Output the [X, Y] coordinate of the center of the cell containing the given text.  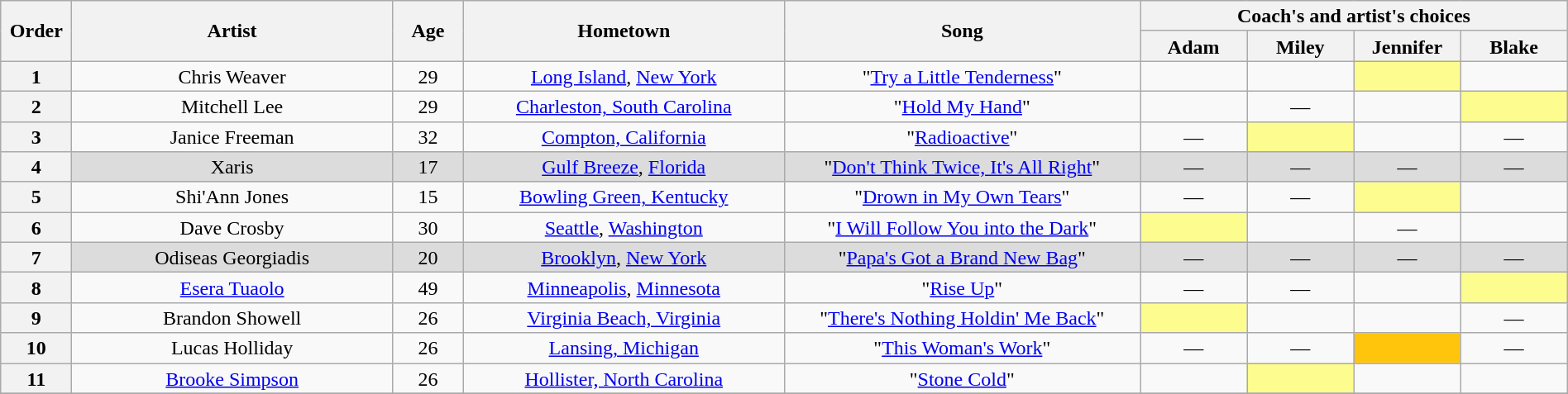
Janice Freeman [232, 137]
Hometown [624, 31]
Brooklyn, New York [624, 258]
"Try a Little Tenderness" [963, 76]
Compton, California [624, 137]
5 [36, 197]
15 [428, 197]
Brooke Simpson [232, 378]
49 [428, 287]
"Don't Think Twice, It's All Right" [963, 167]
Jennifer [1408, 46]
Mitchell Lee [232, 106]
30 [428, 228]
1 [36, 76]
Shi'Ann Jones [232, 197]
Miley [1300, 46]
"Radioactive" [963, 137]
6 [36, 228]
"Papa's Got a Brand New Bag" [963, 258]
8 [36, 287]
Coach's and artist's choices [1355, 17]
Seattle, Washington [624, 228]
32 [428, 137]
Chris Weaver [232, 76]
Charleston, South Carolina [624, 106]
10 [36, 349]
Esera Tuaolo [232, 287]
"There's Nothing Holdin' Me Back" [963, 317]
Order [36, 31]
3 [36, 137]
9 [36, 317]
Xaris [232, 167]
Minneapolis, Minnesota [624, 287]
Lucas Holliday [232, 349]
"Hold My Hand" [963, 106]
Artist [232, 31]
Age [428, 31]
Hollister, North Carolina [624, 378]
"I Will Follow You into the Dark" [963, 228]
"Drown in My Own Tears" [963, 197]
17 [428, 167]
Long Island, New York [624, 76]
7 [36, 258]
Blake [1513, 46]
2 [36, 106]
Adam [1194, 46]
Odiseas Georgiadis [232, 258]
Song [963, 31]
"Rise Up" [963, 287]
11 [36, 378]
4 [36, 167]
20 [428, 258]
Virginia Beach, Virginia [624, 317]
Bowling Green, Kentucky [624, 197]
Lansing, Michigan [624, 349]
Brandon Showell [232, 317]
Gulf Breeze, Florida [624, 167]
Dave Crosby [232, 228]
"Stone Cold" [963, 378]
"This Woman's Work" [963, 349]
